For the text-containing cell, return its midpoint in (X, Y) coordinate format. 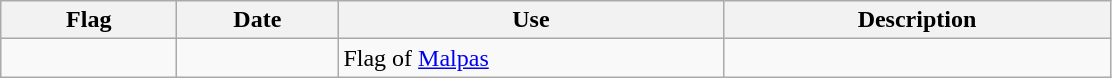
Use (531, 20)
Description (917, 20)
Flag of Malpas (531, 58)
Flag (89, 20)
Date (258, 20)
